Locate the cell with the specified text and output its [x, y] center coordinate. 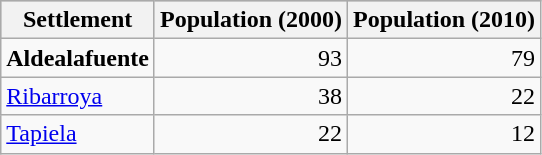
12 [444, 134]
Population (2010) [444, 20]
79 [444, 58]
Tapiela [78, 134]
38 [250, 96]
Population (2000) [250, 20]
Settlement [78, 20]
Aldealafuente [78, 58]
93 [250, 58]
Ribarroya [78, 96]
